Extract the (x, y) coordinate from the center of the cell holding the provided text.  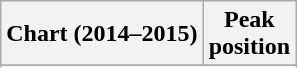
Chart (2014–2015) (102, 34)
Peakposition (249, 34)
